Pinpoint the cell where the given text exists, returning its (x, y) midpoint coordinate. 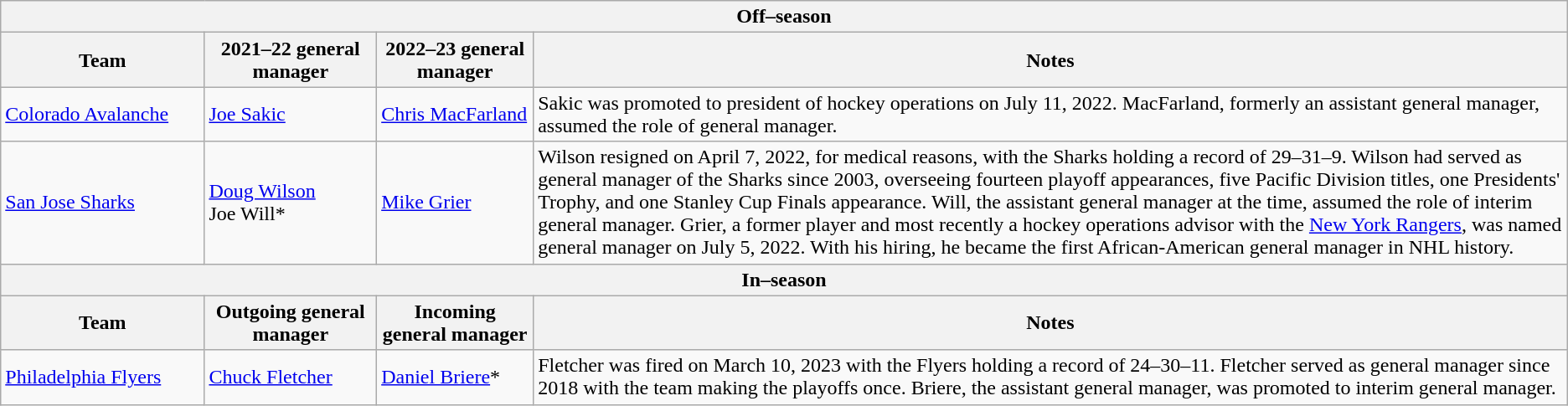
2021–22 general manager (291, 60)
Off–season (784, 17)
Chuck Fletcher (291, 377)
Incoming general manager (456, 323)
Daniel Briere* (456, 377)
Mike Grier (456, 203)
Doug WilsonJoe Will* (291, 203)
Philadelphia Flyers (102, 377)
Outgoing general manager (291, 323)
Joe Sakic (291, 114)
Colorado Avalanche (102, 114)
2022–23 general manager (456, 60)
San Jose Sharks (102, 203)
In–season (784, 280)
Chris MacFarland (456, 114)
